Return the [X, Y] coordinate for the center point of the cell that contains the specified text.  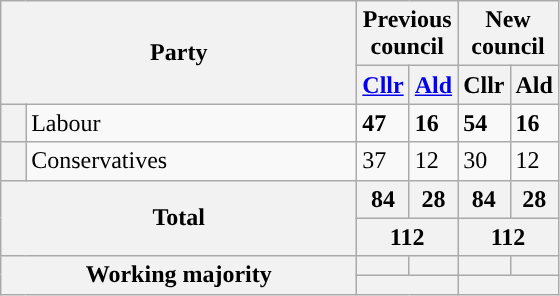
37 [383, 161]
Total [179, 218]
Working majority [179, 275]
Conservatives [192, 161]
New council [508, 34]
30 [484, 161]
Labour [192, 123]
Party [179, 52]
Previous council [408, 34]
54 [484, 123]
47 [383, 123]
